Find where the given text appears and provide that cell's center as [X, Y] coordinate. 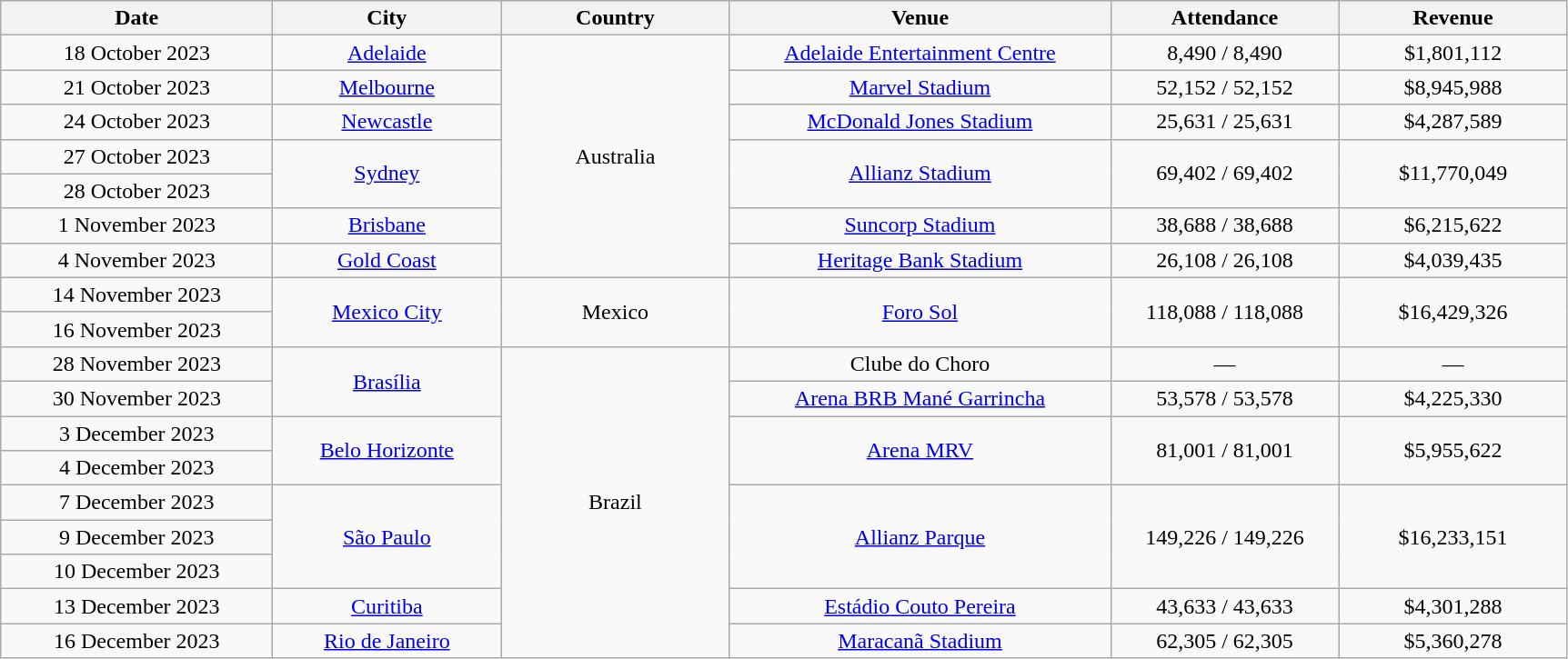
Date [136, 18]
Marvel Stadium [920, 87]
28 November 2023 [136, 364]
$4,287,589 [1453, 122]
$5,360,278 [1453, 641]
McDonald Jones Stadium [920, 122]
Australia [615, 156]
69,402 / 69,402 [1224, 174]
Belo Horizonte [387, 451]
7 December 2023 [136, 503]
Curitiba [387, 606]
Brazil [615, 502]
Adelaide Entertainment Centre [920, 53]
Allianz Parque [920, 537]
Maracanã Stadium [920, 641]
24 October 2023 [136, 122]
62,305 / 62,305 [1224, 641]
City [387, 18]
$4,301,288 [1453, 606]
Revenue [1453, 18]
14 November 2023 [136, 295]
1 November 2023 [136, 225]
Estádio Couto Pereira [920, 606]
43,633 / 43,633 [1224, 606]
21 October 2023 [136, 87]
26,108 / 26,108 [1224, 260]
Melbourne [387, 87]
52,152 / 52,152 [1224, 87]
38,688 / 38,688 [1224, 225]
3 December 2023 [136, 434]
$16,233,151 [1453, 537]
10 December 2023 [136, 572]
16 December 2023 [136, 641]
81,001 / 81,001 [1224, 451]
Mexico City [387, 312]
Gold Coast [387, 260]
$16,429,326 [1453, 312]
Brasília [387, 381]
$4,039,435 [1453, 260]
Heritage Bank Stadium [920, 260]
São Paulo [387, 537]
$11,770,049 [1453, 174]
Arena BRB Mané Garrincha [920, 398]
Newcastle [387, 122]
Adelaide [387, 53]
25,631 / 25,631 [1224, 122]
30 November 2023 [136, 398]
Mexico [615, 312]
Attendance [1224, 18]
4 November 2023 [136, 260]
Suncorp Stadium [920, 225]
9 December 2023 [136, 537]
18 October 2023 [136, 53]
$5,955,622 [1453, 451]
Sydney [387, 174]
$8,945,988 [1453, 87]
$1,801,112 [1453, 53]
Foro Sol [920, 312]
Arena MRV [920, 451]
8,490 / 8,490 [1224, 53]
4 December 2023 [136, 468]
16 November 2023 [136, 329]
$6,215,622 [1453, 225]
13 December 2023 [136, 606]
27 October 2023 [136, 156]
118,088 / 118,088 [1224, 312]
Country [615, 18]
Venue [920, 18]
Brisbane [387, 225]
$4,225,330 [1453, 398]
53,578 / 53,578 [1224, 398]
149,226 / 149,226 [1224, 537]
28 October 2023 [136, 191]
Clube do Choro [920, 364]
Allianz Stadium [920, 174]
Rio de Janeiro [387, 641]
